Return [X, Y] of the center of cell containing provided text 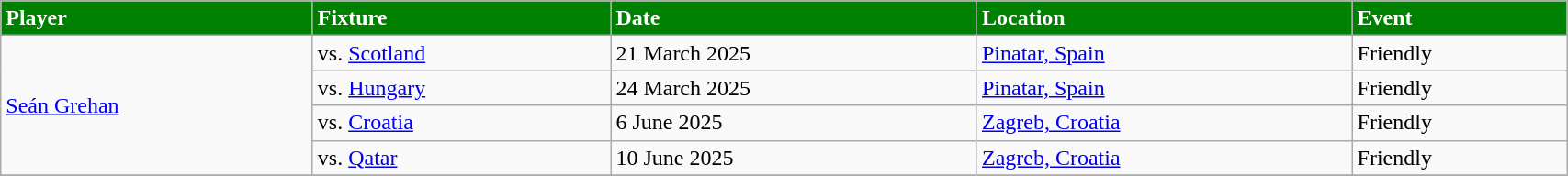
Player [157, 18]
vs. Qatar [461, 158]
Location [1165, 18]
21 March 2025 [794, 53]
vs. Scotland [461, 53]
24 March 2025 [794, 88]
Event [1460, 18]
vs. Croatia [461, 123]
Date [794, 18]
Seán Grehan [157, 105]
10 June 2025 [794, 158]
Fixture [461, 18]
vs. Hungary [461, 88]
6 June 2025 [794, 123]
